Locate the cell with the specified text and output its (X, Y) center coordinate. 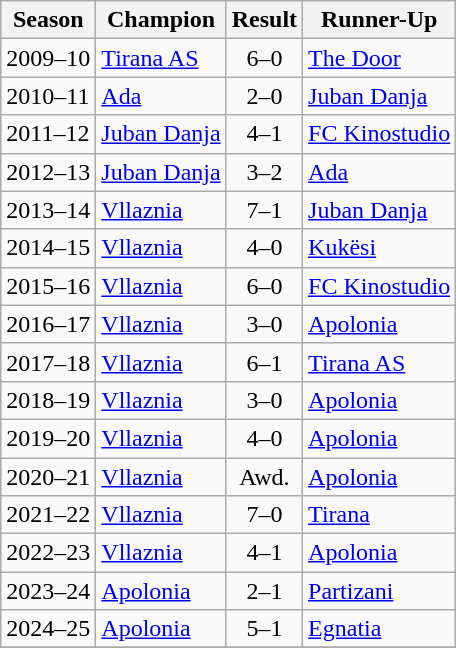
7–1 (264, 210)
2019–20 (48, 438)
2013–14 (48, 210)
2022–23 (48, 553)
2021–22 (48, 515)
Result (264, 20)
Kukësi (380, 248)
2024–25 (48, 629)
2010–11 (48, 96)
6–1 (264, 362)
2–1 (264, 591)
2–0 (264, 96)
Partizani (380, 591)
2016–17 (48, 324)
2018–19 (48, 400)
3–2 (264, 172)
2011–12 (48, 134)
Awd. (264, 477)
5–1 (264, 629)
Runner-Up (380, 20)
2014–15 (48, 248)
7–0 (264, 515)
Champion (161, 20)
2023–24 (48, 591)
2017–18 (48, 362)
Tirana (380, 515)
Egnatia (380, 629)
2012–13 (48, 172)
Season (48, 20)
2015–16 (48, 286)
2009–10 (48, 58)
2020–21 (48, 477)
The Door (380, 58)
